Determine the [X, Y] coordinate at the center of the cell enclosing the given text.  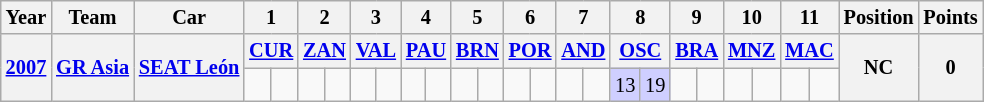
MNZ [752, 51]
7 [583, 17]
MAC [809, 51]
POR [530, 51]
6 [530, 17]
10 [752, 17]
Team [92, 17]
Points [951, 17]
BRA [696, 51]
1 [271, 17]
11 [809, 17]
2 [324, 17]
VAL [376, 51]
Position [879, 17]
Year [26, 17]
19 [655, 85]
9 [696, 17]
0 [951, 68]
BRN [478, 51]
5 [478, 17]
NC [879, 68]
SEAT León [189, 68]
Car [189, 17]
ZAN [324, 51]
OSC [640, 51]
2007 [26, 68]
PAU [426, 51]
CUR [271, 51]
4 [426, 17]
13 [625, 85]
GR Asia [92, 68]
8 [640, 17]
AND [583, 51]
3 [376, 17]
